Output the (X, Y) coordinate of the center of the cell containing the given text.  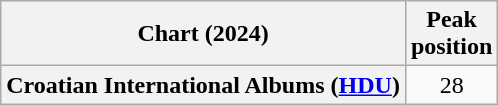
Croatian International Albums (HDU) (204, 85)
Chart (2024) (204, 34)
Peakposition (451, 34)
28 (451, 85)
